Extract the (x, y) coordinate from the center of the cell holding the provided text.  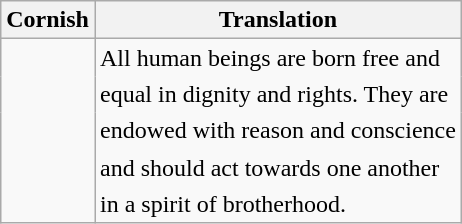
endowed with reason and conscience (278, 132)
Translation (278, 20)
in a spirit of brotherhood. (278, 204)
and should act towards one another (278, 168)
All human beings are born free and (278, 58)
equal in dignity and rights. They are (278, 94)
Cornish (48, 20)
